Find where the given text appears and provide that cell's center as [x, y] coordinate. 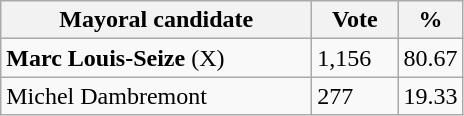
Marc Louis-Seize (X) [156, 58]
1,156 [355, 58]
Vote [355, 20]
Mayoral candidate [156, 20]
Michel Dambremont [156, 96]
% [430, 20]
80.67 [430, 58]
277 [355, 96]
19.33 [430, 96]
